Return the [x, y] coordinate for the center point of the cell that contains the specified text.  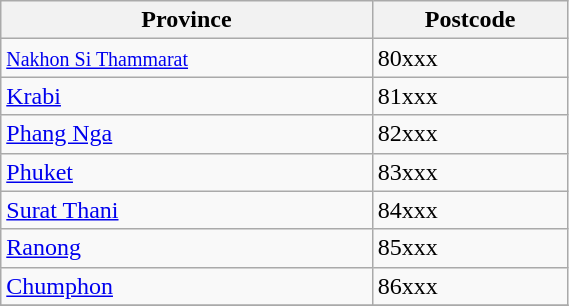
83xxx [470, 172]
Province [186, 20]
85xxx [470, 248]
82xxx [470, 134]
84xxx [470, 210]
Postcode [470, 20]
80xxx [470, 58]
Phuket [186, 172]
Ranong [186, 248]
86xxx [470, 286]
Krabi [186, 96]
81xxx [470, 96]
Surat Thani [186, 210]
Nakhon Si Thammarat [186, 58]
Phang Nga [186, 134]
Chumphon [186, 286]
